Identify which cell holds the provided text, then report its [x, y] central coordinate. 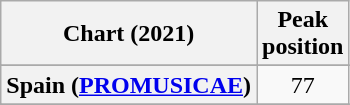
77 [303, 85]
Spain (PROMUSICAE) [129, 85]
Peakposition [303, 34]
Chart (2021) [129, 34]
